From the cell containing the given text, extract its center point as [x, y] coordinate. 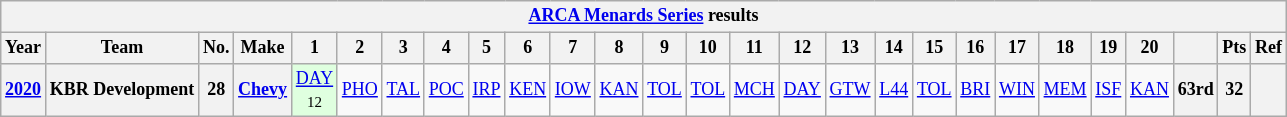
IRP [486, 90]
Year [24, 48]
GTW [850, 90]
POC [446, 90]
5 [486, 48]
3 [403, 48]
32 [1234, 90]
9 [664, 48]
63rd [1196, 90]
BRI [976, 90]
19 [1108, 48]
Pts [1234, 48]
17 [1018, 48]
4 [446, 48]
ISF [1108, 90]
28 [216, 90]
MEM [1065, 90]
11 [754, 48]
2020 [24, 90]
6 [528, 48]
No. [216, 48]
16 [976, 48]
L44 [894, 90]
TAL [403, 90]
12 [802, 48]
KEN [528, 90]
14 [894, 48]
10 [708, 48]
Ref [1269, 48]
1 [314, 48]
Chevy [263, 90]
Make [263, 48]
KBR Development [122, 90]
DAY [802, 90]
MCH [754, 90]
IOW [572, 90]
13 [850, 48]
WIN [1018, 90]
2 [360, 48]
18 [1065, 48]
ARCA Menards Series results [644, 16]
7 [572, 48]
15 [934, 48]
8 [619, 48]
Team [122, 48]
PHO [360, 90]
20 [1150, 48]
DAY12 [314, 90]
